Find where the given text appears and provide that cell's center as (x, y) coordinate. 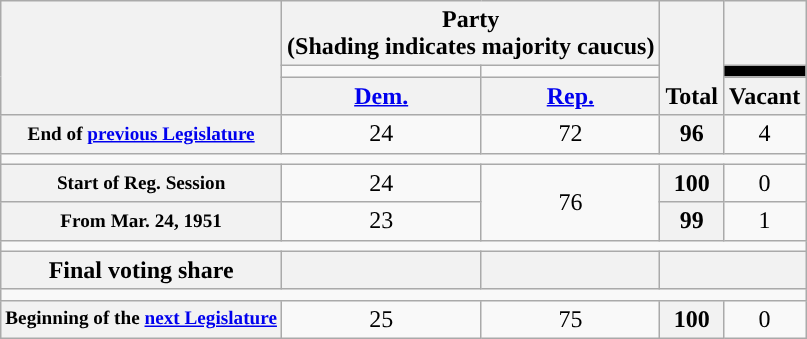
Start of Reg. Session (142, 183)
Party (Shading indicates majority caucus) (471, 34)
Dem. (382, 96)
25 (382, 319)
1 (764, 221)
Beginning of the next Legislature (142, 319)
End of previous Legislature (142, 134)
75 (570, 319)
4 (764, 134)
From Mar. 24, 1951 (142, 221)
96 (692, 134)
Vacant (764, 96)
99 (692, 221)
Rep. (570, 96)
Total (692, 58)
76 (570, 202)
23 (382, 221)
Final voting share (142, 270)
72 (570, 134)
